Return the (x, y) coordinate for the center point of the cell that contains the specified text.  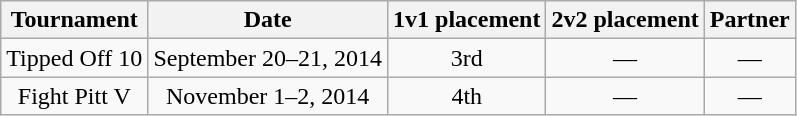
Fight Pitt V (74, 96)
Tournament (74, 20)
September 20–21, 2014 (268, 58)
Tipped Off 10 (74, 58)
3rd (467, 58)
2v2 placement (625, 20)
4th (467, 96)
Partner (750, 20)
1v1 placement (467, 20)
Date (268, 20)
November 1–2, 2014 (268, 96)
